Provide the (x, y) coordinate of the cell's center where the given text is located.  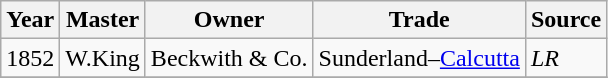
Master (103, 20)
W.King (103, 58)
Trade (419, 20)
Beckwith & Co. (229, 58)
LR (566, 58)
Source (566, 20)
Sunderland–Calcutta (419, 58)
1852 (30, 58)
Owner (229, 20)
Year (30, 20)
